Pinpoint the cell where the given text exists, returning its [X, Y] midpoint coordinate. 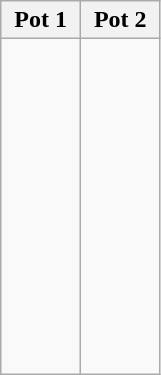
Pot 2 [120, 20]
Pot 1 [41, 20]
